Output the (x, y) coordinate of the center of the cell containing the given text.  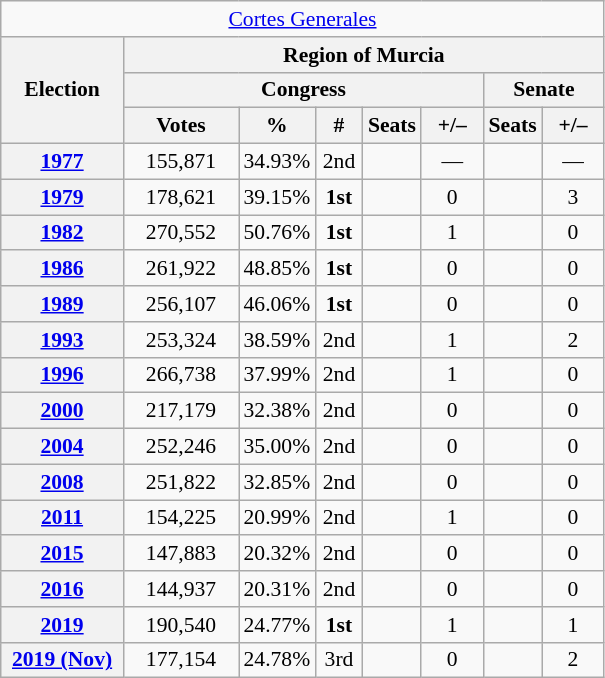
178,621 (180, 197)
266,738 (180, 375)
1996 (62, 375)
32.38% (276, 411)
20.31% (276, 589)
48.85% (276, 269)
2008 (62, 482)
39.15% (276, 197)
2015 (62, 554)
270,552 (180, 233)
50.76% (276, 233)
177,154 (180, 660)
20.32% (276, 554)
37.99% (276, 375)
2004 (62, 447)
2019 (62, 625)
32.85% (276, 482)
190,540 (180, 625)
147,883 (180, 554)
2019 (Nov) (62, 660)
Region of Murcia (364, 55)
1979 (62, 197)
# (339, 126)
38.59% (276, 340)
20.99% (276, 518)
1993 (62, 340)
Congress (303, 90)
3 (574, 197)
2016 (62, 589)
Election (62, 90)
253,324 (180, 340)
154,225 (180, 518)
2011 (62, 518)
1977 (62, 162)
24.77% (276, 625)
144,937 (180, 589)
252,246 (180, 447)
34.93% (276, 162)
1982 (62, 233)
Senate (544, 90)
256,107 (180, 304)
1986 (62, 269)
Votes (180, 126)
24.78% (276, 660)
251,822 (180, 482)
Cortes Generales (303, 19)
% (276, 126)
3rd (339, 660)
217,179 (180, 411)
1989 (62, 304)
46.06% (276, 304)
261,922 (180, 269)
155,871 (180, 162)
35.00% (276, 447)
2000 (62, 411)
